Identify which cell holds the provided text, then report its [X, Y] central coordinate. 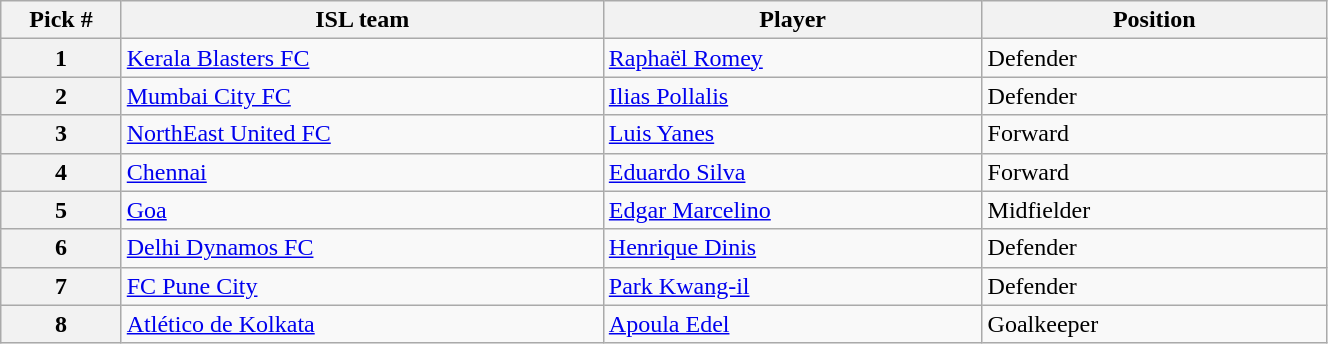
Luis Yanes [792, 134]
Kerala Blasters FC [362, 58]
Goalkeeper [1154, 324]
7 [61, 286]
Mumbai City FC [362, 96]
1 [61, 58]
FC Pune City [362, 286]
Park Kwang-il [792, 286]
Delhi Dynamos FC [362, 248]
Apoula Edel [792, 324]
2 [61, 96]
Henrique Dinis [792, 248]
3 [61, 134]
Midfielder [1154, 210]
Ilias Pollalis [792, 96]
5 [61, 210]
Eduardo Silva [792, 172]
Goa [362, 210]
4 [61, 172]
Atlético de Kolkata [362, 324]
Position [1154, 20]
Raphaël Romey [792, 58]
8 [61, 324]
Chennai [362, 172]
Pick # [61, 20]
ISL team [362, 20]
NorthEast United FC [362, 134]
Player [792, 20]
6 [61, 248]
Edgar Marcelino [792, 210]
